From the cell containing the given text, extract its center point as [X, Y] coordinate. 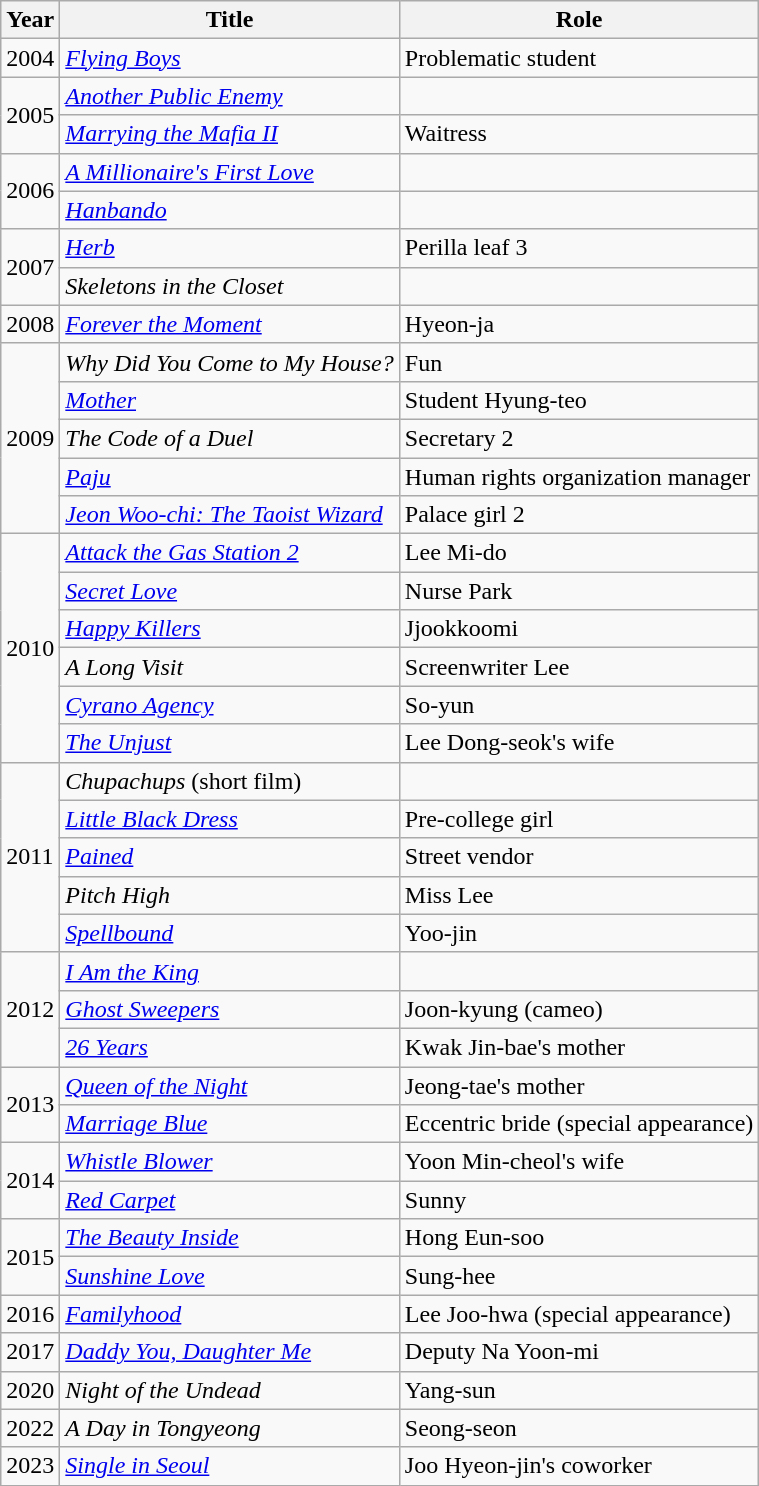
Title [230, 20]
2017 [30, 1352]
2004 [30, 58]
Deputy Na Yoon-mi [579, 1352]
Secret Love [230, 591]
Joon-kyung (cameo) [579, 1009]
2005 [30, 115]
The Code of a Duel [230, 438]
2015 [30, 1257]
Why Did You Come to My House? [230, 362]
Perilla leaf 3 [579, 248]
Jjookkoomi [579, 629]
Jeon Woo-chi: The Taoist Wizard [230, 515]
Another Public Enemy [230, 96]
A Long Visit [230, 667]
Familyhood [230, 1314]
2020 [30, 1390]
The Beauty Inside [230, 1238]
Mother [230, 400]
2007 [30, 267]
2009 [30, 438]
Paju [230, 477]
Street vendor [579, 857]
Ghost Sweepers [230, 1009]
Waitress [579, 134]
Yang-sun [579, 1390]
2023 [30, 1466]
Skeletons in the Closet [230, 286]
26 Years [230, 1047]
Lee Mi-do [579, 553]
Fun [579, 362]
2016 [30, 1314]
Attack the Gas Station 2 [230, 553]
Problematic student [579, 58]
The Unjust [230, 743]
Single in Seoul [230, 1466]
Jeong-tae's mother [579, 1085]
Kwak Jin-bae's mother [579, 1047]
A Day in Tongyeong [230, 1428]
Hyeon-ja [579, 324]
2006 [30, 191]
Marriage Blue [230, 1124]
Human rights organization manager [579, 477]
Happy Killers [230, 629]
Lee Dong-seok's wife [579, 743]
Hanbando [230, 210]
Marrying the Mafia II [230, 134]
Red Carpet [230, 1200]
Queen of the Night [230, 1085]
Sung-hee [579, 1276]
Pre-college girl [579, 819]
Student Hyung-teo [579, 400]
2008 [30, 324]
Joo Hyeon-jin's coworker [579, 1466]
2010 [30, 648]
2022 [30, 1428]
I Am the King [230, 971]
Chupachups (short film) [230, 781]
Forever the Moment [230, 324]
Seong-seon [579, 1428]
Miss Lee [579, 895]
Pained [230, 857]
Whistle Blower [230, 1162]
Sunny [579, 1200]
Pitch High [230, 895]
Little Black Dress [230, 819]
Nurse Park [579, 591]
2013 [30, 1104]
Palace girl 2 [579, 515]
Secretary 2 [579, 438]
Role [579, 20]
Daddy You, Daughter Me [230, 1352]
Yoo-jin [579, 933]
A Millionaire's First Love [230, 172]
Eccentric bride (special appearance) [579, 1124]
Sunshine Love [230, 1276]
Screenwriter Lee [579, 667]
So-yun [579, 705]
Flying Boys [230, 58]
Year [30, 20]
2014 [30, 1181]
Hong Eun-soo [579, 1238]
Herb [230, 248]
Lee Joo-hwa (special appearance) [579, 1314]
Cyrano Agency [230, 705]
Night of the Undead [230, 1390]
2012 [30, 1009]
Spellbound [230, 933]
2011 [30, 857]
Yoon Min-cheol's wife [579, 1162]
